Return the (X, Y) coordinate for the center point of the cell that contains the specified text.  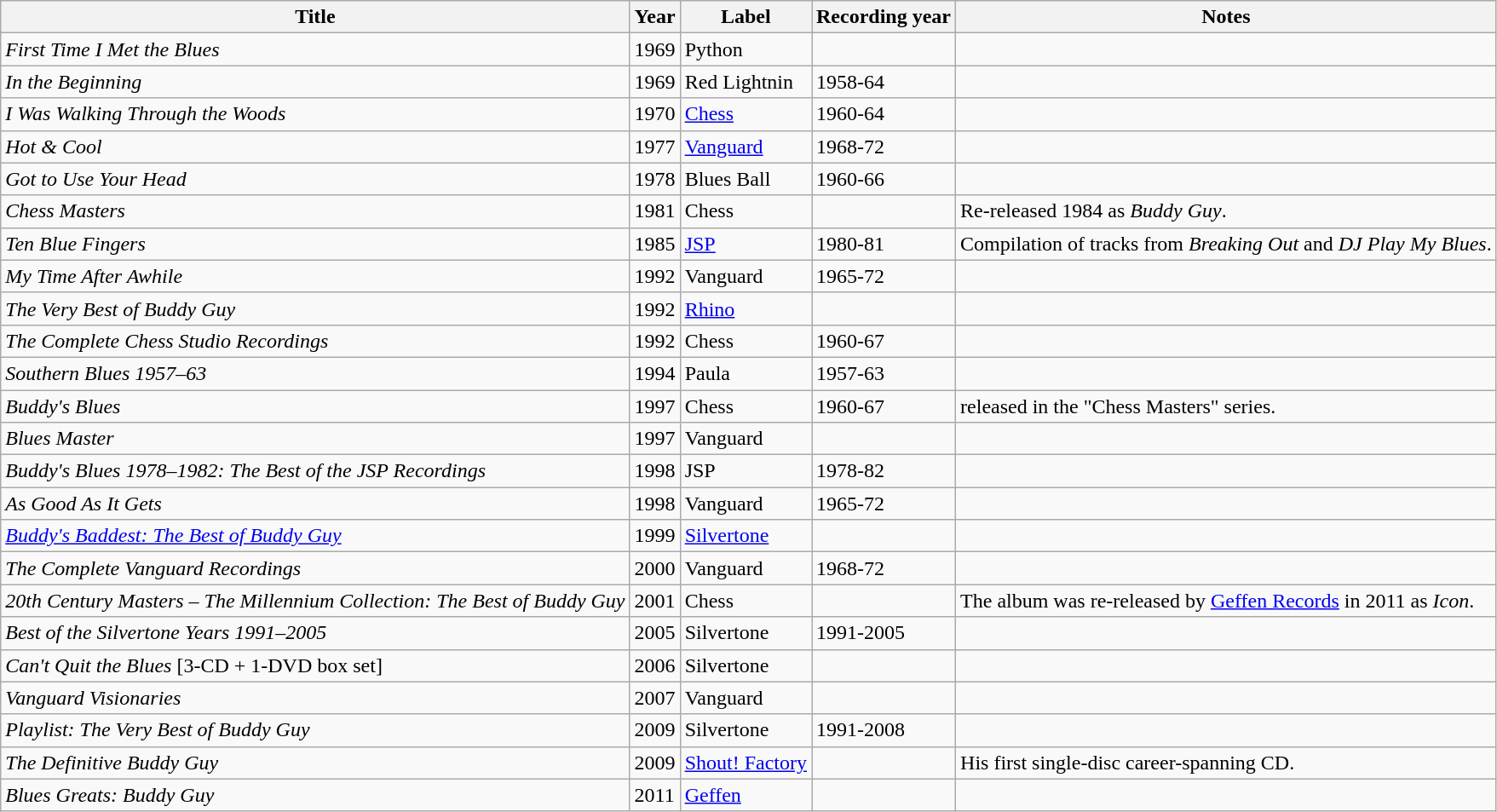
1978 (654, 179)
Python (746, 49)
2006 (654, 665)
The album was re-released by Geffen Records in 2011 as Icon. (1227, 601)
Paula (746, 373)
1977 (654, 147)
1958-64 (883, 82)
1980-81 (883, 244)
Hot & Cool (315, 147)
I Was Walking Through the Woods (315, 114)
Vanguard Visionaries (315, 698)
Geffen (746, 795)
1994 (654, 373)
In the Beginning (315, 82)
The Definitive Buddy Guy (315, 763)
The Complete Vanguard Recordings (315, 568)
Can't Quit the Blues [3-CD + 1-DVD box set] (315, 665)
The Complete Chess Studio Recordings (315, 341)
Recording year (883, 17)
1991-2005 (883, 633)
1981 (654, 211)
His first single-disc career-spanning CD. (1227, 763)
Shout! Factory (746, 763)
Best of the Silvertone Years 1991–2005 (315, 633)
2001 (654, 601)
1978-82 (883, 471)
Re-released 1984 as Buddy Guy. (1227, 211)
The Very Best of Buddy Guy (315, 308)
2007 (654, 698)
1991-2008 (883, 730)
Blues Greats: Buddy Guy (315, 795)
Rhino (746, 308)
Buddy's Blues (315, 406)
Buddy's Blues 1978–1982: The Best of the JSP Recordings (315, 471)
Chess Masters (315, 211)
2011 (654, 795)
My Time After Awhile (315, 276)
1960-66 (883, 179)
Label (746, 17)
1957-63 (883, 373)
2000 (654, 568)
Blues Ball (746, 179)
First Time I Met the Blues (315, 49)
1970 (654, 114)
Title (315, 17)
1999 (654, 536)
Red Lightnin (746, 82)
1985 (654, 244)
Playlist: The Very Best of Buddy Guy (315, 730)
released in the "Chess Masters" series. (1227, 406)
2005 (654, 633)
Blues Master (315, 439)
Notes (1227, 17)
20th Century Masters – The Millennium Collection: The Best of Buddy Guy (315, 601)
Buddy's Baddest: The Best of Buddy Guy (315, 536)
Compilation of tracks from Breaking Out and DJ Play My Blues. (1227, 244)
1960-64 (883, 114)
As Good As It Gets (315, 504)
Southern Blues 1957–63 (315, 373)
Ten Blue Fingers (315, 244)
Got to Use Your Head (315, 179)
Year (654, 17)
